From the cell containing the given text, extract its center point as [x, y] coordinate. 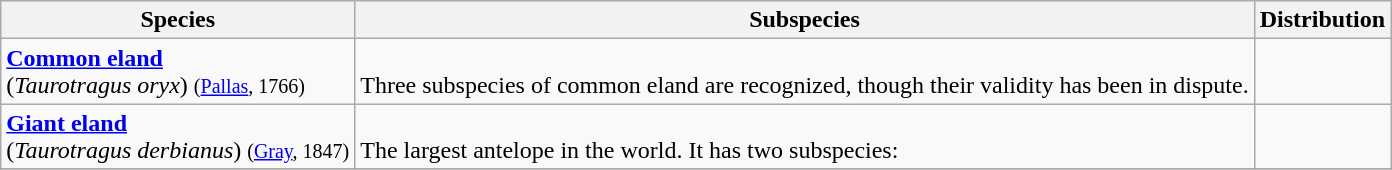
Subspecies [804, 20]
Common eland (Taurotragus oryx) (Pallas, 1766) [178, 72]
Giant eland (Taurotragus derbianus) (Gray, 1847) [178, 136]
Three subspecies of common eland are recognized, though their validity has been in dispute. [804, 72]
The largest antelope in the world. It has two subspecies: [804, 136]
Species [178, 20]
Distribution [1322, 20]
